From the cell containing the given text, extract its center point as (X, Y) coordinate. 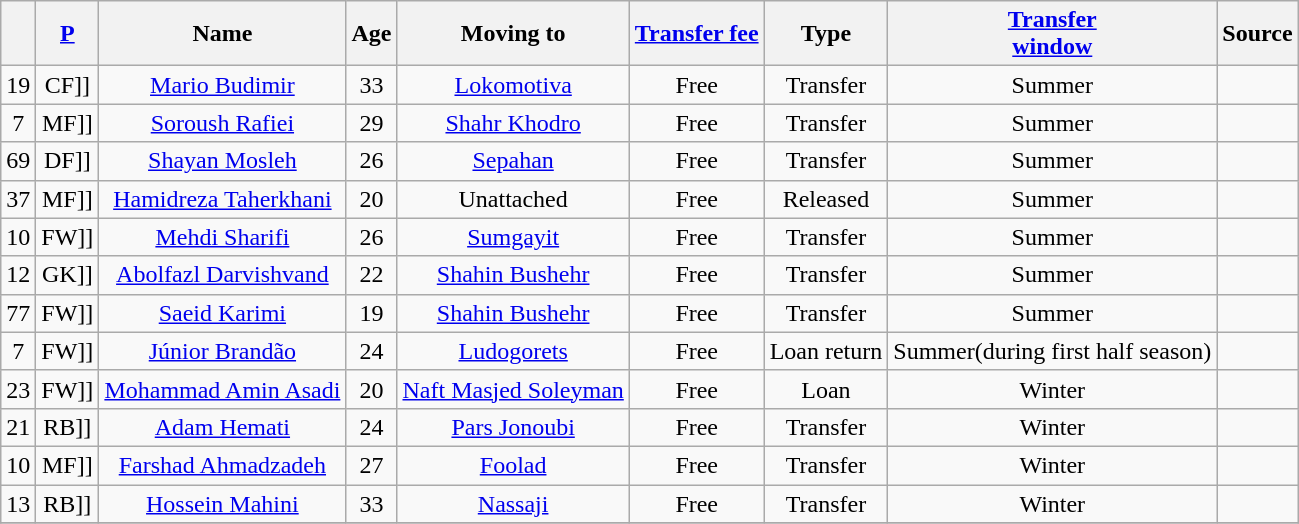
Source (1258, 34)
Farshad Ahmadzadeh (222, 465)
Naft Masjed Soleyman (513, 389)
Moving to (513, 34)
Sepahan (513, 161)
Mohammad Amin Asadi (222, 389)
Summer(during first half season) (1052, 351)
Ludogorets (513, 351)
Soroush Rafiei (222, 123)
Loan return (826, 351)
DF]] (68, 161)
Foolad (513, 465)
69 (18, 161)
29 (372, 123)
21 (18, 427)
Hossein Mahini (222, 503)
Transferwindow (1052, 34)
Sumgayit (513, 237)
P (68, 34)
Abolfazl Darvishvand (222, 275)
77 (18, 313)
Shahr Khodro (513, 123)
Shayan Mosleh (222, 161)
Loan (826, 389)
13 (18, 503)
Saeid Karimi (222, 313)
37 (18, 199)
Lokomotiva (513, 85)
Hamidreza Taherkhani (222, 199)
Pars Jonoubi (513, 427)
Mario Budimir (222, 85)
Type (826, 34)
Mehdi Sharifi (222, 237)
Released (826, 199)
Transfer fee (696, 34)
Unattached (513, 199)
Nassaji (513, 503)
27 (372, 465)
22 (372, 275)
12 (18, 275)
Name (222, 34)
CF]] (68, 85)
23 (18, 389)
Adam Hemati (222, 427)
GK]] (68, 275)
Júnior Brandão (222, 351)
Age (372, 34)
